Scan for the cell matching the given text and deliver its (x, y) coordinate at center. 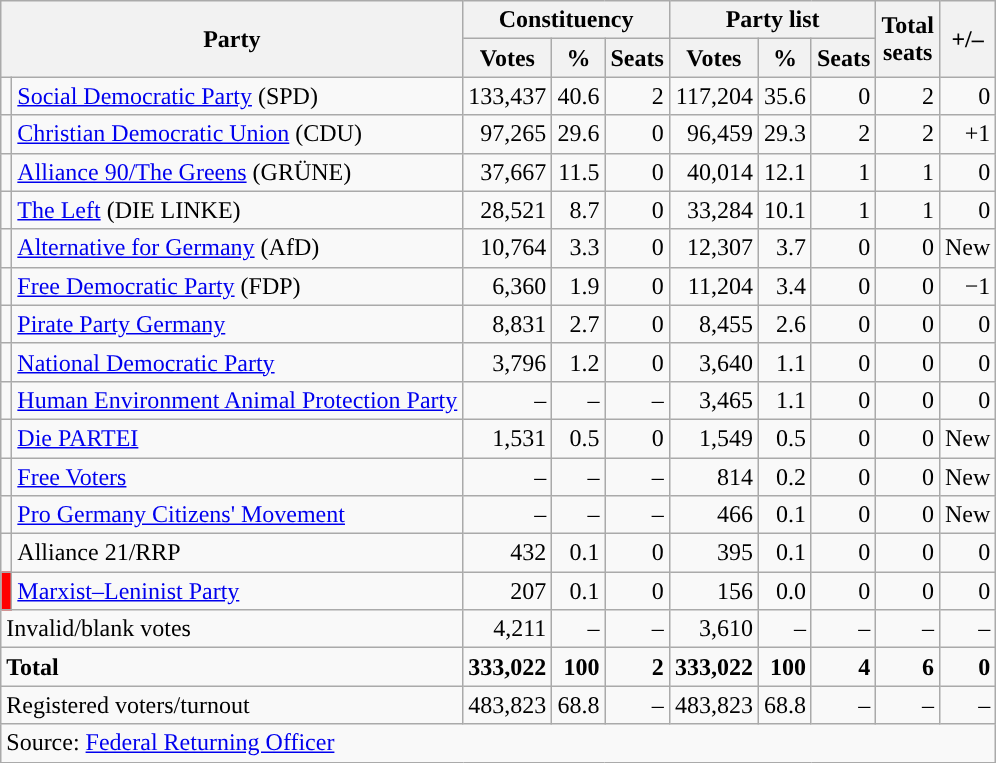
4 (843, 667)
432 (508, 553)
1.2 (578, 362)
3,796 (508, 362)
6 (908, 667)
The Left (DIE LINKE) (238, 210)
11.5 (578, 172)
3,640 (714, 362)
3,610 (714, 629)
10,764 (508, 248)
Pro Germany Citizens' Movement (238, 515)
12,307 (714, 248)
1,531 (508, 438)
207 (508, 591)
0.2 (784, 477)
Invalid/blank votes (232, 629)
Alliance 21/RRP (238, 553)
Constituency (566, 20)
Party list (772, 20)
Party (232, 39)
Alliance 90/The Greens (GRÜNE) (238, 172)
814 (714, 477)
11,204 (714, 286)
156 (714, 591)
1.9 (578, 286)
3.4 (784, 286)
Social Democratic Party (SPD) (238, 96)
6,360 (508, 286)
+1 (967, 134)
96,459 (714, 134)
40,014 (714, 172)
8,831 (508, 324)
3.7 (784, 248)
0.0 (784, 591)
97,265 (508, 134)
37,667 (508, 172)
3,465 (714, 400)
Christian Democratic Union (CDU) (238, 134)
117,204 (714, 96)
Alternative for Germany (AfD) (238, 248)
3.3 (578, 248)
Total (232, 667)
Die PARTEI (238, 438)
4,211 (508, 629)
+/– (967, 39)
Totalseats (908, 39)
395 (714, 553)
1,549 (714, 438)
29.6 (578, 134)
35.6 (784, 96)
29.3 (784, 134)
40.6 (578, 96)
Free Voters (238, 477)
National Democratic Party (238, 362)
2.7 (578, 324)
Pirate Party Germany (238, 324)
12.1 (784, 172)
8,455 (714, 324)
Free Democratic Party (FDP) (238, 286)
Marxist–Leninist Party (238, 591)
466 (714, 515)
Registered voters/turnout (232, 705)
8.7 (578, 210)
2.6 (784, 324)
10.1 (784, 210)
Human Environment Animal Protection Party (238, 400)
33,284 (714, 210)
133,437 (508, 96)
28,521 (508, 210)
Source: Federal Returning Officer (498, 743)
−1 (967, 286)
